Capture the cell that displays the provided text and extract its (X, Y) central coordinate. 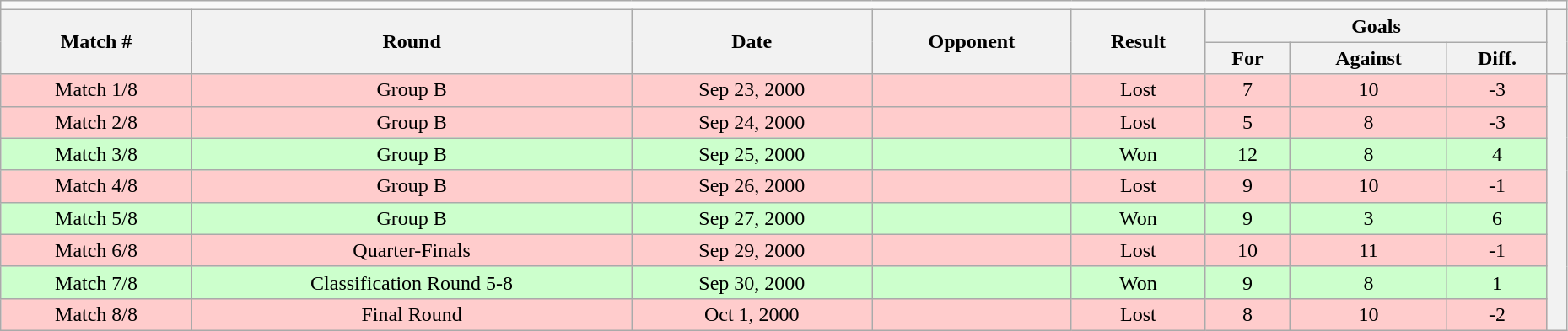
Match 1/8 (96, 90)
5 (1247, 122)
For (1247, 58)
Diff. (1498, 58)
Match 7/8 (96, 282)
Sep 23, 2000 (752, 90)
1 (1498, 282)
12 (1247, 154)
Sep 27, 2000 (752, 218)
Match 5/8 (96, 218)
Final Round (412, 314)
-2 (1498, 314)
Classification Round 5-8 (412, 282)
Round (412, 42)
6 (1498, 218)
Sep 29, 2000 (752, 250)
Sep 30, 2000 (752, 282)
Against (1368, 58)
Quarter-Finals (412, 250)
11 (1368, 250)
4 (1498, 154)
Match # (96, 42)
Match 6/8 (96, 250)
7 (1247, 90)
Sep 24, 2000 (752, 122)
Date (752, 42)
Result (1139, 42)
Match 4/8 (96, 186)
Match 2/8 (96, 122)
Match 8/8 (96, 314)
Match 3/8 (96, 154)
Sep 26, 2000 (752, 186)
Goals (1377, 26)
Opponent (972, 42)
Oct 1, 2000 (752, 314)
3 (1368, 218)
Sep 25, 2000 (752, 154)
